Return the (X, Y) coordinate for the center point of the cell that contains the specified text.  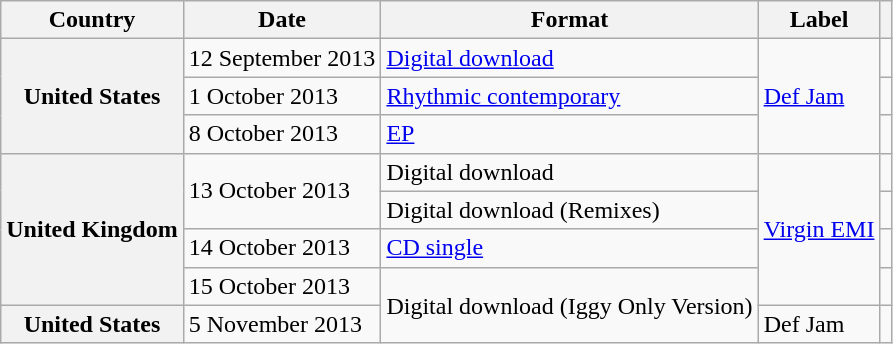
8 October 2013 (282, 134)
12 September 2013 (282, 58)
14 October 2013 (282, 248)
Digital download (Iggy Only Version) (570, 305)
Format (570, 20)
13 October 2013 (282, 191)
Rhythmic contemporary (570, 96)
CD single (570, 248)
Country (92, 20)
1 October 2013 (282, 96)
EP (570, 134)
Virgin EMI (819, 229)
Date (282, 20)
5 November 2013 (282, 324)
Digital download (Remixes) (570, 210)
United Kingdom (92, 229)
Label (819, 20)
15 October 2013 (282, 286)
